Determine the [x, y] coordinate at the center of the cell enclosing the given text.  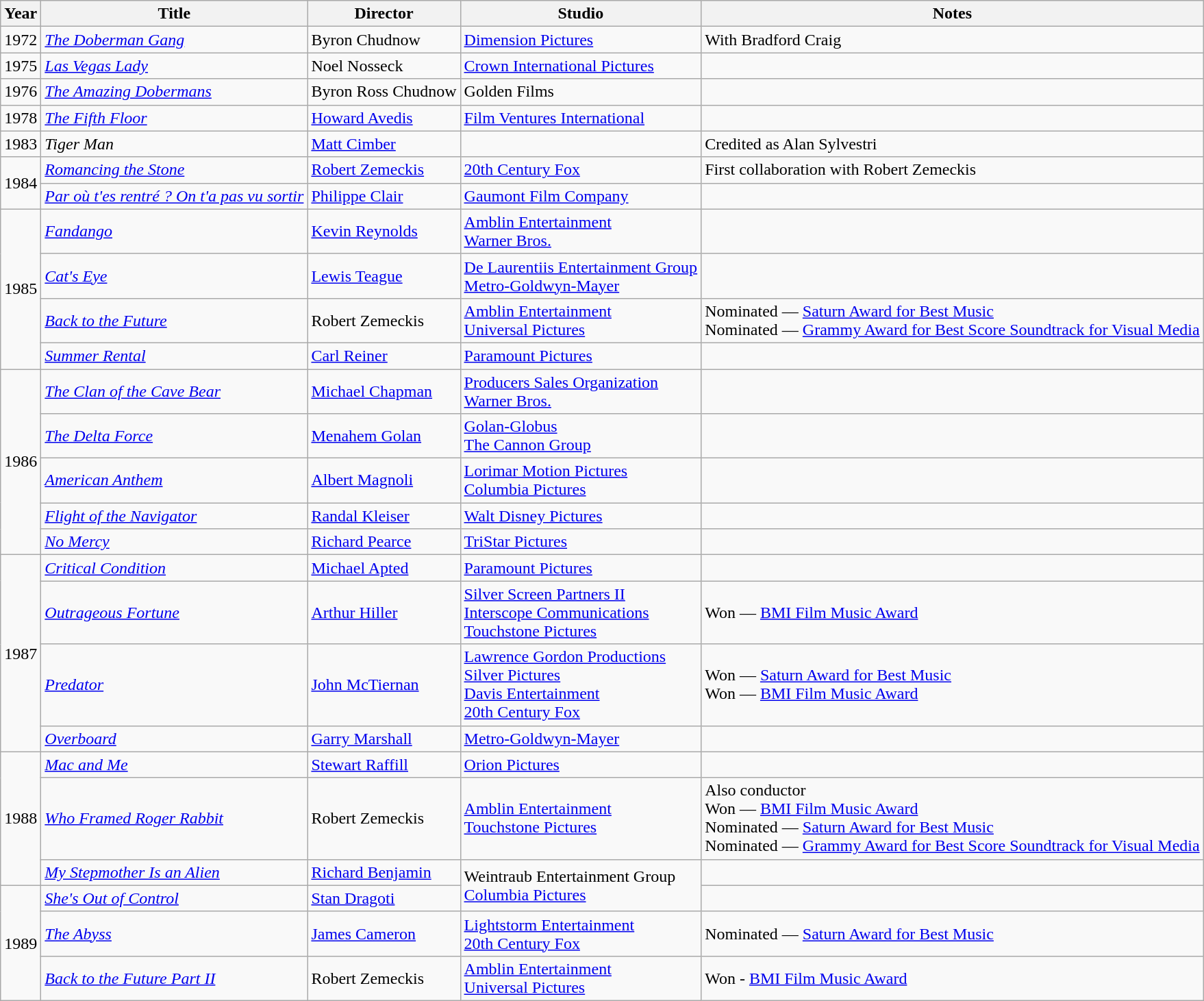
Carl Reiner [384, 356]
Title [174, 14]
Nominated — Saturn Award for Best MusicNominated — Grammy Award for Best Score Soundtrack for Visual Media [953, 321]
Nominated — Saturn Award for Best Music [953, 933]
Metro-Goldwyn-Mayer [581, 739]
Menahem Golan [384, 436]
1972 [21, 40]
Kevin Reynolds [384, 232]
Silver Screen Partners IIInterscope CommunicationsTouchstone Pictures [581, 613]
Weintraub Entertainment GroupColumbia Pictures [581, 885]
1976 [21, 92]
Cat's Eye [174, 275]
Philippe Clair [384, 196]
Mac and Me [174, 765]
Randal Kleiser [384, 516]
American Anthem [174, 481]
James Cameron [384, 933]
Who Framed Roger Rabbit [174, 818]
No Mercy [174, 542]
Tiger Man [174, 144]
Orion Pictures [581, 765]
Garry Marshall [384, 739]
TriStar Pictures [581, 542]
De Laurentiis Entertainment GroupMetro-Goldwyn-Mayer [581, 275]
The Abyss [174, 933]
Byron Chudnow [384, 40]
Studio [581, 14]
Amblin EntertainmentTouchstone Pictures [581, 818]
Year [21, 14]
1978 [21, 118]
The Clan of the Cave Bear [174, 391]
1975 [21, 66]
Golden Films [581, 92]
Film Ventures International [581, 118]
Also conductorWon — BMI Film Music AwardNominated — Saturn Award for Best MusicNominated — Grammy Award for Best Score Soundtrack for Visual Media [953, 818]
Crown International Pictures [581, 66]
Won — BMI Film Music Award [953, 613]
Richard Benjamin [384, 872]
Back to the Future [174, 321]
Producers Sales OrganizationWarner Bros. [581, 391]
Notes [953, 14]
Stan Dragoti [384, 898]
Lewis Teague [384, 275]
The Delta Force [174, 436]
Credited as Alan Sylvestri [953, 144]
The Doberman Gang [174, 40]
Michael Chapman [384, 391]
The Fifth Floor [174, 118]
With Bradford Craig [953, 40]
Las Vegas Lady [174, 66]
Lorimar Motion PicturesColumbia Pictures [581, 481]
Matt Cimber [384, 144]
Overboard [174, 739]
Predator [174, 685]
Director [384, 14]
Won — Saturn Award for Best MusicWon — BMI Film Music Award [953, 685]
Lawrence Gordon ProductionsSilver PicturesDavis Entertainment20th Century Fox [581, 685]
1987 [21, 654]
She's Out of Control [174, 898]
Noel Nosseck [384, 66]
1986 [21, 462]
Stewart Raffill [384, 765]
My Stepmother Is an Alien [174, 872]
Gaumont Film Company [581, 196]
1984 [21, 183]
1989 [21, 943]
Flight of the Navigator [174, 516]
Back to the Future Part II [174, 978]
Summer Rental [174, 356]
Byron Ross Chudnow [384, 92]
Fandango [174, 232]
Outrageous Fortune [174, 613]
The Amazing Dobermans [174, 92]
Par où t'es rentré ? On t'a pas vu sortir [174, 196]
Lightstorm Entertainment 20th Century Fox [581, 933]
1988 [21, 818]
1985 [21, 289]
Won - BMI Film Music Award [953, 978]
Critical Condition [174, 568]
Golan-GlobusThe Cannon Group [581, 436]
Howard Avedis [384, 118]
Michael Apted [384, 568]
Albert Magnoli [384, 481]
Romancing the Stone [174, 170]
Richard Pearce [384, 542]
Dimension Pictures [581, 40]
1983 [21, 144]
John McTiernan [384, 685]
Amblin EntertainmentWarner Bros. [581, 232]
20th Century Fox [581, 170]
First collaboration with Robert Zemeckis [953, 170]
Walt Disney Pictures [581, 516]
Arthur Hiller [384, 613]
